Return (x, y) of the center of cell containing provided text 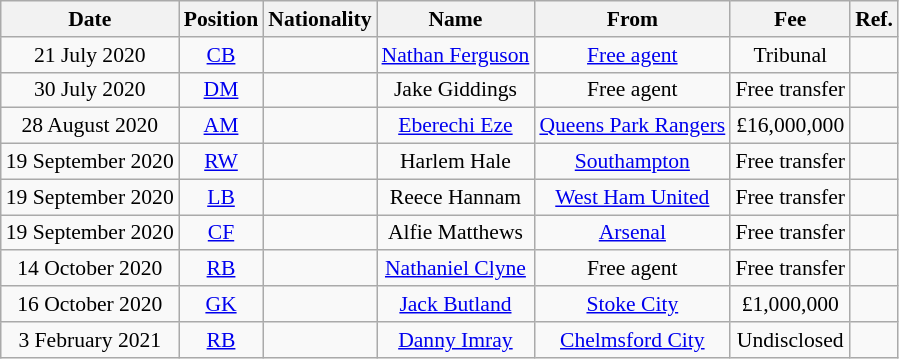
Eberechi Eze (456, 126)
30 July 2020 (90, 90)
Name (456, 19)
21 July 2020 (90, 55)
AM (221, 126)
3 February 2021 (90, 340)
CF (221, 233)
Undisclosed (790, 340)
Southampton (632, 162)
Fee (790, 19)
RW (221, 162)
Jack Butland (456, 304)
From (632, 19)
Position (221, 19)
£1,000,000 (790, 304)
Chelmsford City (632, 340)
Stoke City (632, 304)
Danny Imray (456, 340)
Ref. (874, 19)
Alfie Matthews (456, 233)
GK (221, 304)
Tribunal (790, 55)
Arsenal (632, 233)
Reece Hannam (456, 197)
Nationality (320, 19)
Date (90, 19)
Nathaniel Clyne (456, 269)
CB (221, 55)
Queens Park Rangers (632, 126)
West Ham United (632, 197)
DM (221, 90)
16 October 2020 (90, 304)
LB (221, 197)
Harlem Hale (456, 162)
£16,000,000 (790, 126)
28 August 2020 (90, 126)
Nathan Ferguson (456, 55)
14 October 2020 (90, 269)
Jake Giddings (456, 90)
